Find where the given text appears and provide that cell's center as [x, y] coordinate. 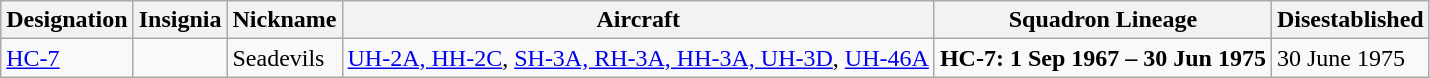
Squadron Lineage [1102, 20]
HC-7 [67, 58]
HC-7: 1 Sep 1967 – 30 Jun 1975 [1102, 58]
Seadevils [284, 58]
30 June 1975 [1350, 58]
Insignia [180, 20]
Designation [67, 20]
Nickname [284, 20]
Aircraft [638, 20]
UH-2A, HH-2C, SH-3A, RH-3A, HH-3A, UH-3D, UH-46A [638, 58]
Disestablished [1350, 20]
